Pinpoint the cell where the given text exists, returning its (x, y) midpoint coordinate. 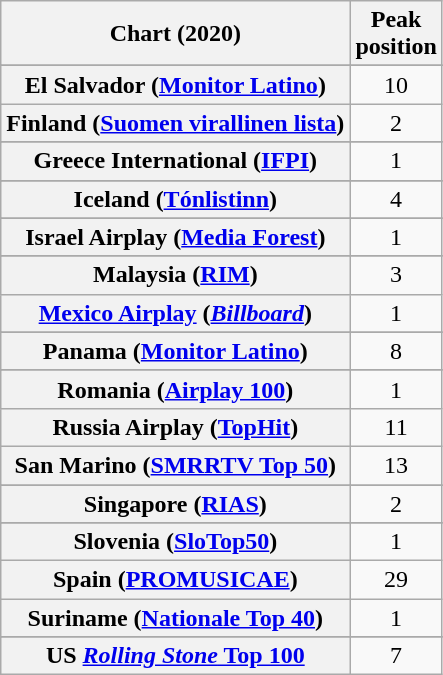
13 (396, 465)
El Salvador (Monitor Latino) (176, 85)
Peakposition (396, 34)
3 (396, 275)
4 (396, 199)
Greece International (IFPI) (176, 161)
11 (396, 427)
Panama (Monitor Latino) (176, 351)
7 (396, 656)
Singapore (RIAS) (176, 503)
Israel Airplay (Media Forest) (176, 237)
10 (396, 85)
Finland (Suomen virallinen lista) (176, 123)
8 (396, 351)
Slovenia (SloTop50) (176, 542)
Iceland (Tónlistinn) (176, 199)
Suriname (Nationale Top 40) (176, 618)
US Rolling Stone Top 100 (176, 656)
Chart (2020) (176, 34)
Malaysia (RIM) (176, 275)
Mexico Airplay (Billboard) (176, 313)
29 (396, 580)
Spain (PROMUSICAE) (176, 580)
Romania (Airplay 100) (176, 389)
Russia Airplay (TopHit) (176, 427)
San Marino (SMRRTV Top 50) (176, 465)
